Detect which cell encompasses the target text, then output its (X, Y) center coordinate. 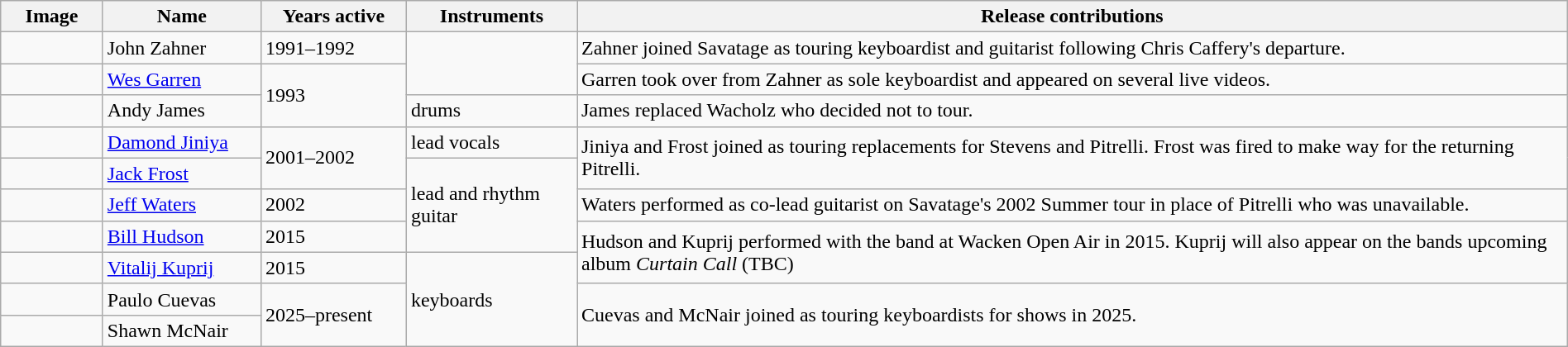
2001–2002 (333, 158)
John Zahner (182, 48)
Image (52, 17)
Vitalij Kuprij (182, 268)
Garren took over from Zahner as sole keyboardist and appeared on several live videos. (1073, 79)
Jack Frost (182, 173)
Zahner joined Savatage as touring keyboardist and guitarist following Chris Caffery's departure. (1073, 48)
1993 (333, 95)
Release contributions (1073, 17)
Jiniya and Frost joined as touring replacements for Stevens and Pitrelli. Frost was fired to make way for the returning Pitrelli. (1073, 158)
lead and rhythm guitar (491, 205)
2025–present (333, 315)
Waters performed as co-lead guitarist on Savatage's 2002 Summer tour in place of Pitrelli who was unavailable. (1073, 205)
Shawn McNair (182, 330)
Name (182, 17)
Jeff Waters (182, 205)
James replaced Wacholz who decided not to tour. (1073, 111)
keyboards (491, 299)
Years active (333, 17)
1991–1992 (333, 48)
Instruments (491, 17)
Hudson and Kuprij performed with the band at Wacken Open Air in 2015. Kuprij will also appear on the bands upcoming album Curtain Call (TBC) (1073, 252)
Paulo Cuevas (182, 299)
Damond Jiniya (182, 142)
lead vocals (491, 142)
Wes Garren (182, 79)
Cuevas and McNair joined as touring keyboardists for shows in 2025. (1073, 315)
Bill Hudson (182, 236)
drums (491, 111)
2002 (333, 205)
Andy James (182, 111)
